Scan for the cell matching the given text and deliver its (X, Y) coordinate at center. 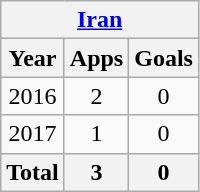
3 (96, 172)
Total (33, 172)
Iran (100, 20)
2016 (33, 96)
Apps (96, 58)
2017 (33, 134)
2 (96, 96)
Goals (164, 58)
Year (33, 58)
1 (96, 134)
